For the text-containing cell, return its midpoint in [X, Y] coordinate format. 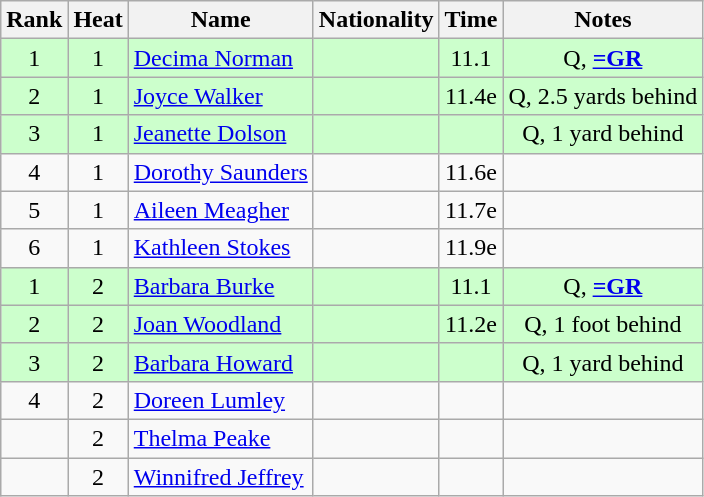
Name [220, 20]
11.6e [471, 172]
Time [471, 20]
Nationality [376, 20]
Doreen Lumley [220, 400]
Aileen Meagher [220, 210]
Joyce Walker [220, 96]
Q, 2.5 yards behind [603, 96]
Kathleen Stokes [220, 248]
11.9e [471, 248]
Jeanette Dolson [220, 134]
Q, 1 foot behind [603, 324]
Rank [34, 20]
Barbara Howard [220, 362]
Heat [98, 20]
11.7e [471, 210]
Dorothy Saunders [220, 172]
Joan Woodland [220, 324]
Winnifred Jeffrey [220, 477]
Thelma Peake [220, 438]
6 [34, 248]
Barbara Burke [220, 286]
11.2e [471, 324]
Decima Norman [220, 58]
Notes [603, 20]
11.4e [471, 96]
5 [34, 210]
